Identify which cell holds the provided text, then report its (x, y) central coordinate. 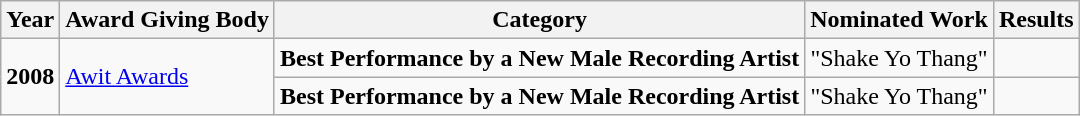
Award Giving Body (168, 20)
2008 (30, 77)
Year (30, 20)
Results (1036, 20)
Category (539, 20)
Nominated Work (900, 20)
Awit Awards (168, 77)
